Scan for the cell matching the given text and deliver its (x, y) coordinate at center. 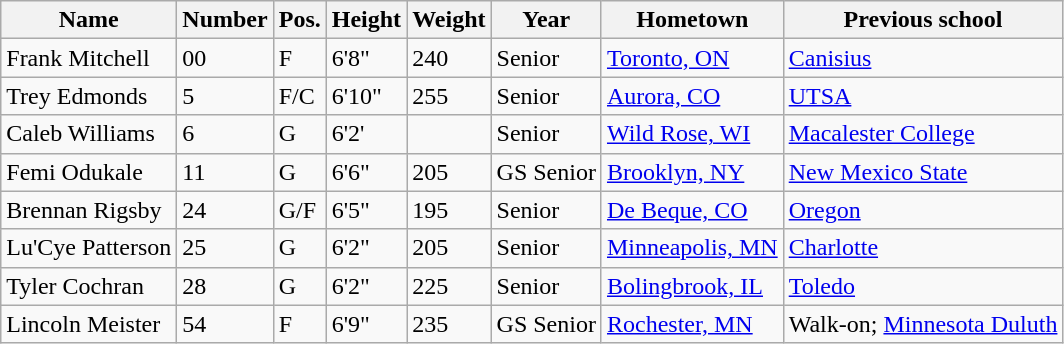
Number (225, 20)
24 (225, 210)
Walk-on; Minnesota Duluth (923, 324)
Tyler Cochran (89, 286)
F/C (300, 96)
Weight (449, 20)
Aurora, CO (692, 96)
6'8" (366, 58)
6'2' (366, 134)
New Mexico State (923, 172)
UTSA (923, 96)
195 (449, 210)
Brooklyn, NY (692, 172)
Charlotte (923, 248)
5 (225, 96)
G/F (300, 210)
Bolingbrook, IL (692, 286)
Canisius (923, 58)
Hometown (692, 20)
Trey Edmonds (89, 96)
Height (366, 20)
6 (225, 134)
240 (449, 58)
54 (225, 324)
6'9" (366, 324)
Wild Rose, WI (692, 134)
255 (449, 96)
235 (449, 324)
Lincoln Meister (89, 324)
11 (225, 172)
28 (225, 286)
00 (225, 58)
225 (449, 286)
Minneapolis, MN (692, 248)
Macalester College (923, 134)
Lu'Cye Patterson (89, 248)
Brennan Rigsby (89, 210)
6'6" (366, 172)
Name (89, 20)
Year (546, 20)
Previous school (923, 20)
Toronto, ON (692, 58)
Caleb Williams (89, 134)
De Beque, CO (692, 210)
Pos. (300, 20)
Frank Mitchell (89, 58)
6'10" (366, 96)
Rochester, MN (692, 324)
Oregon (923, 210)
Toledo (923, 286)
6'5" (366, 210)
25 (225, 248)
Femi Odukale (89, 172)
